Capture the cell that displays the provided text and extract its [X, Y] central coordinate. 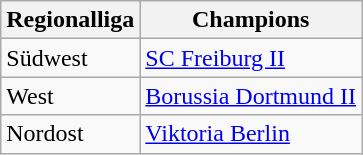
Regionalliga [70, 20]
West [70, 96]
Viktoria Berlin [251, 134]
Borussia Dortmund II [251, 96]
Champions [251, 20]
Nordost [70, 134]
Südwest [70, 58]
SC Freiburg II [251, 58]
